Extract the [X, Y] coordinate from the center of the cell holding the provided text.  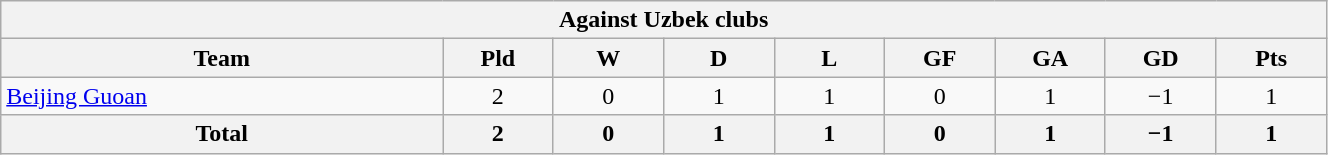
L [829, 58]
Against Uzbek clubs [664, 20]
Team [222, 58]
GF [939, 58]
Pts [1272, 58]
Beijing Guoan [222, 96]
GA [1050, 58]
Total [222, 134]
Pld [498, 58]
GD [1160, 58]
D [719, 58]
W [608, 58]
